Capture the cell that displays the provided text and extract its (x, y) central coordinate. 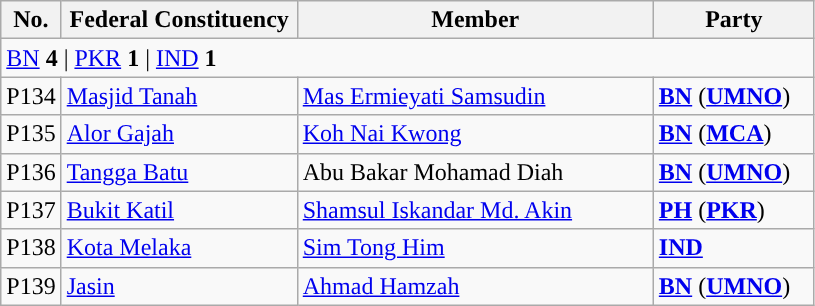
Shamsul Iskandar Md. Akin (475, 210)
Bukit Katil (179, 210)
Masjid Tanah (179, 96)
Koh Nai Kwong (475, 134)
No. (31, 20)
PH (PKR) (734, 210)
P134 (31, 96)
BN (MCA) (734, 134)
Mas Ermieyati Samsudin (475, 96)
P136 (31, 172)
Member (475, 20)
Kota Melaka (179, 248)
Tangga Batu (179, 172)
P135 (31, 134)
Federal Constituency (179, 20)
Jasin (179, 286)
BN 4 | PKR 1 | IND 1 (408, 58)
Alor Gajah (179, 134)
Ahmad Hamzah (475, 286)
IND (734, 248)
Abu Bakar Mohamad Diah (475, 172)
P139 (31, 286)
Party (734, 20)
P137 (31, 210)
Sim Tong Him (475, 248)
P138 (31, 248)
